From the cell containing the given text, extract its center point as [X, Y] coordinate. 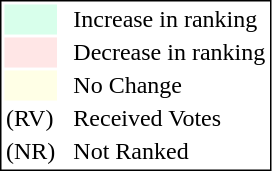
No Change [170, 85]
Not Ranked [170, 151]
(RV) [30, 119]
Increase in ranking [170, 19]
Received Votes [170, 119]
(NR) [30, 151]
Decrease in ranking [170, 53]
